Scan for the cell matching the given text and deliver its [X, Y] coordinate at center. 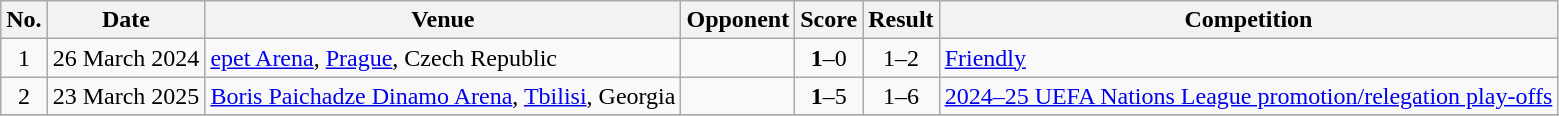
2024–25 UEFA Nations League promotion/relegation play-offs [1248, 96]
Score [829, 20]
1–2 [901, 58]
Opponent [738, 20]
1–6 [901, 96]
1 [24, 58]
Friendly [1248, 58]
Competition [1248, 20]
Venue [443, 20]
Boris Paichadze Dinamo Arena, Tbilisi, Georgia [443, 96]
Date [126, 20]
2 [24, 96]
1–0 [829, 58]
Result [901, 20]
epet Arena, Prague, Czech Republic [443, 58]
26 March 2024 [126, 58]
1–5 [829, 96]
No. [24, 20]
23 March 2025 [126, 96]
